Search for the cell housing the specified text and yield its (X, Y) center coordinate. 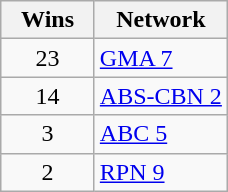
Network (160, 20)
3 (48, 134)
Wins (48, 20)
14 (48, 96)
RPN 9 (160, 172)
ABC 5 (160, 134)
GMA 7 (160, 58)
23 (48, 58)
ABS-CBN 2 (160, 96)
2 (48, 172)
